Locate the cell with the specified text and output its (X, Y) center coordinate. 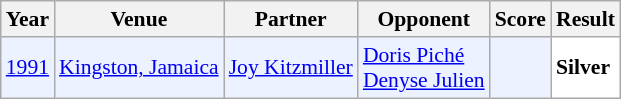
Venue (139, 19)
1991 (28, 68)
Joy Kitzmiller (291, 68)
Opponent (424, 19)
Kingston, Jamaica (139, 68)
Partner (291, 19)
Doris Piché Denyse Julien (424, 68)
Silver (586, 68)
Score (520, 19)
Year (28, 19)
Result (586, 19)
